Pinpoint the cell where the given text exists, returning its [X, Y] midpoint coordinate. 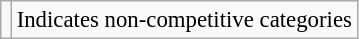
Indicates non-competitive categories [184, 20]
